Output the (X, Y) coordinate of the center of the cell containing the given text.  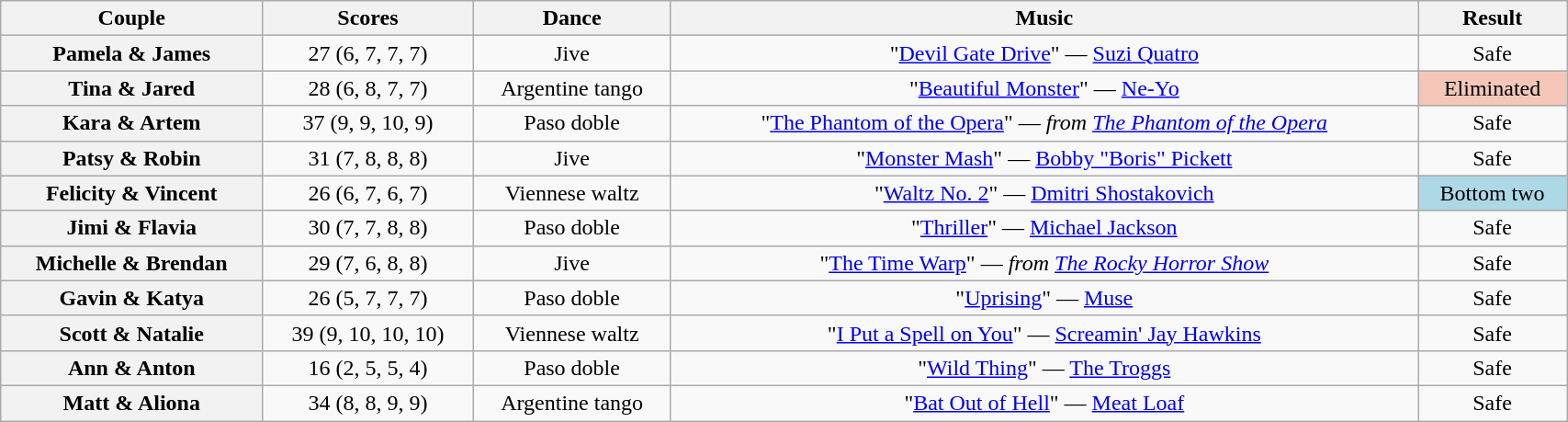
"The Phantom of the Opera" — from The Phantom of the Opera (1043, 123)
"Beautiful Monster" — Ne-Yo (1043, 88)
26 (6, 7, 6, 7) (367, 193)
"Wild Thing" — The Troggs (1043, 368)
29 (7, 6, 8, 8) (367, 263)
27 (6, 7, 7, 7) (367, 53)
Eliminated (1493, 88)
Matt & Aliona (132, 403)
"Devil Gate Drive" — Suzi Quatro (1043, 53)
"Waltz No. 2" — Dmitri Shostakovich (1043, 193)
39 (9, 10, 10, 10) (367, 333)
Couple (132, 18)
"Thriller" — Michael Jackson (1043, 228)
"Bat Out of Hell" — Meat Loaf (1043, 403)
Result (1493, 18)
Bottom two (1493, 193)
"The Time Warp" — from The Rocky Horror Show (1043, 263)
Pamela & James (132, 53)
Jimi & Flavia (132, 228)
Dance (571, 18)
16 (2, 5, 5, 4) (367, 368)
Kara & Artem (132, 123)
Scott & Natalie (132, 333)
Gavin & Katya (132, 298)
"I Put a Spell on You" — Screamin' Jay Hawkins (1043, 333)
28 (6, 8, 7, 7) (367, 88)
Felicity & Vincent (132, 193)
34 (8, 8, 9, 9) (367, 403)
Music (1043, 18)
37 (9, 9, 10, 9) (367, 123)
Ann & Anton (132, 368)
"Monster Mash" — Bobby "Boris" Pickett (1043, 158)
Patsy & Robin (132, 158)
Tina & Jared (132, 88)
30 (7, 7, 8, 8) (367, 228)
26 (5, 7, 7, 7) (367, 298)
Scores (367, 18)
31 (7, 8, 8, 8) (367, 158)
"Uprising" — Muse (1043, 298)
Michelle & Brendan (132, 263)
